For the text-containing cell, return its midpoint in (X, Y) coordinate format. 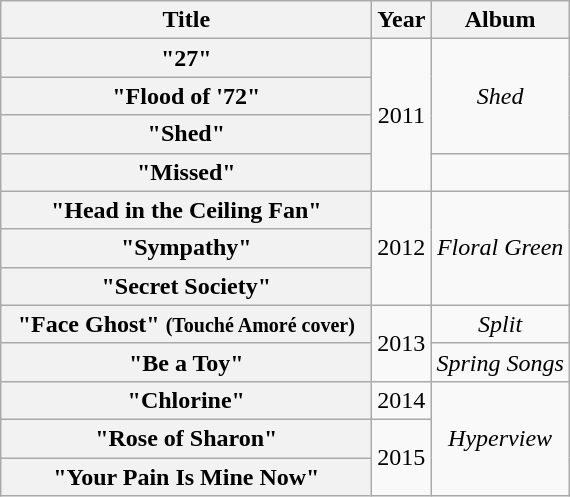
Shed (500, 96)
"Head in the Ceiling Fan" (186, 210)
"Flood of '72" (186, 96)
"Sympathy" (186, 248)
Title (186, 20)
Hyperview (500, 438)
"Rose of Sharon" (186, 438)
"27" (186, 58)
"Chlorine" (186, 400)
2012 (402, 248)
Floral Green (500, 248)
Year (402, 20)
Split (500, 324)
2011 (402, 115)
Spring Songs (500, 362)
Album (500, 20)
"Be a Toy" (186, 362)
"Missed" (186, 172)
"Secret Society" (186, 286)
2014 (402, 400)
"Your Pain Is Mine Now" (186, 477)
"Face Ghost" (Touché Amoré cover) (186, 324)
2013 (402, 343)
2015 (402, 457)
"Shed" (186, 134)
